Scan for the cell matching the given text and deliver its [x, y] coordinate at center. 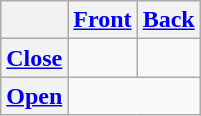
Back [168, 20]
Open [34, 96]
Front [102, 20]
Close [34, 58]
